Return (x, y) of the center of cell containing provided text 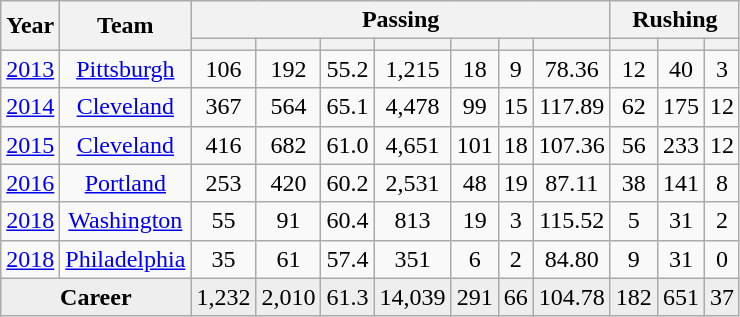
Rushing (674, 20)
60.2 (348, 183)
106 (224, 69)
2014 (30, 107)
Career (96, 297)
420 (288, 183)
5 (634, 221)
107.36 (572, 145)
61 (288, 259)
14,039 (412, 297)
182 (634, 297)
57.4 (348, 259)
101 (474, 145)
2016 (30, 183)
141 (680, 183)
651 (680, 297)
56 (634, 145)
37 (722, 297)
564 (288, 107)
2,010 (288, 297)
Pittsburgh (126, 69)
117.89 (572, 107)
253 (224, 183)
4,478 (412, 107)
Passing (400, 20)
2013 (30, 69)
66 (516, 297)
0 (722, 259)
291 (474, 297)
61.3 (348, 297)
416 (224, 145)
15 (516, 107)
Philadelphia (126, 259)
8 (722, 183)
55 (224, 221)
62 (634, 107)
78.36 (572, 69)
115.52 (572, 221)
6 (474, 259)
35 (224, 259)
38 (634, 183)
Year (30, 26)
2015 (30, 145)
65.1 (348, 107)
55.2 (348, 69)
192 (288, 69)
61.0 (348, 145)
84.80 (572, 259)
1,215 (412, 69)
4,651 (412, 145)
Team (126, 26)
813 (412, 221)
91 (288, 221)
175 (680, 107)
Washington (126, 221)
99 (474, 107)
1,232 (224, 297)
682 (288, 145)
233 (680, 145)
40 (680, 69)
367 (224, 107)
351 (412, 259)
87.11 (572, 183)
2,531 (412, 183)
48 (474, 183)
60.4 (348, 221)
104.78 (572, 297)
Portland (126, 183)
